Provide the (x, y) coordinate of the cell's center where the given text is located.  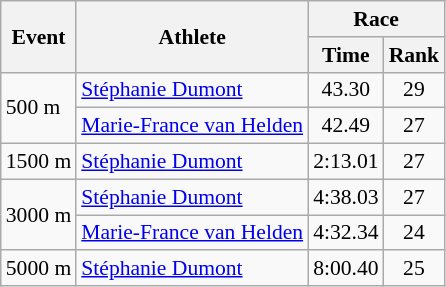
3000 m (38, 214)
1500 m (38, 162)
5000 m (38, 269)
8:00.40 (346, 269)
Athlete (192, 36)
Race (376, 19)
4:38.03 (346, 197)
Event (38, 36)
25 (414, 269)
4:32.34 (346, 233)
500 m (38, 108)
2:13.01 (346, 162)
29 (414, 90)
42.49 (346, 126)
Time (346, 55)
24 (414, 233)
43.30 (346, 90)
Rank (414, 55)
